Find where the given text appears and provide that cell's center as [X, Y] coordinate. 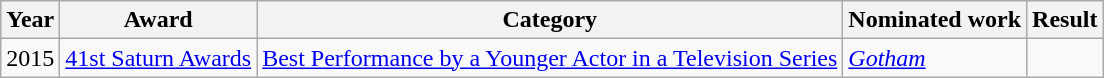
Best Performance by a Younger Actor in a Television Series [550, 58]
Category [550, 20]
Result [1065, 20]
Award [158, 20]
41st Saturn Awards [158, 58]
2015 [30, 58]
Gotham [935, 58]
Year [30, 20]
Nominated work [935, 20]
